Return (x, y) of the center of cell containing provided text 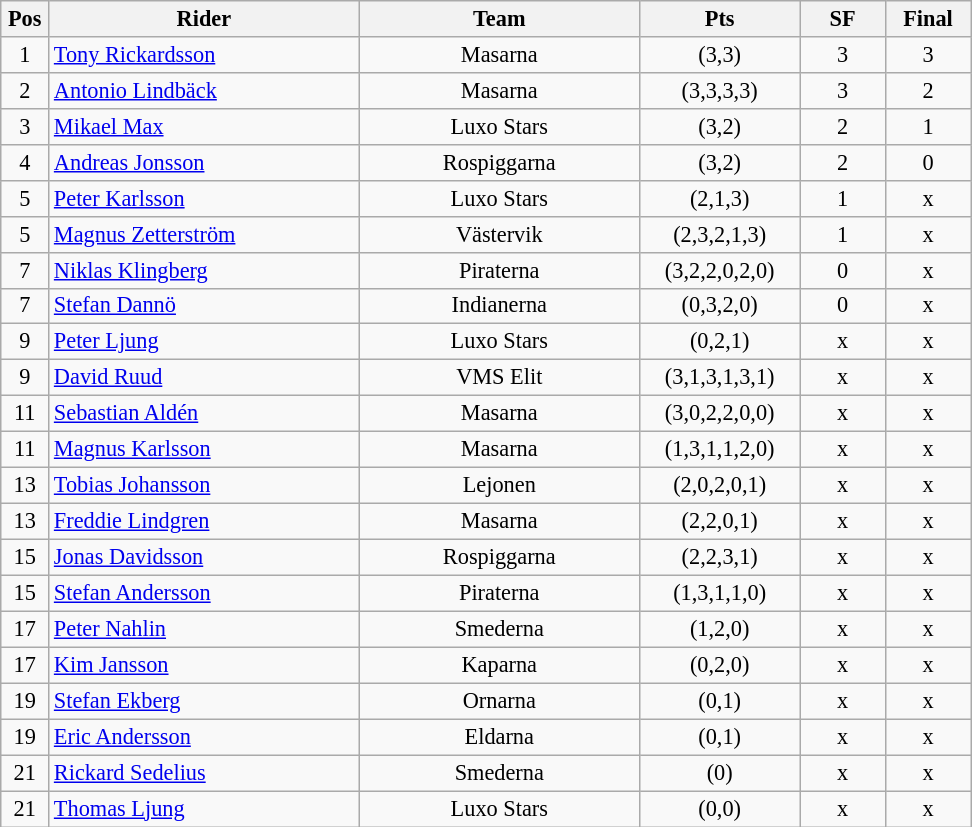
(2,0,2,0,1) (719, 485)
Rider (204, 19)
(3,0,2,2,0,0) (719, 414)
Team (499, 19)
Pos (25, 19)
Lejonen (499, 485)
Peter Ljung (204, 342)
(2,2,3,1) (719, 557)
Stefan Ekberg (204, 701)
(1,2,0) (719, 629)
4 (25, 162)
(0,0) (719, 809)
(3,3,3,3) (719, 90)
Indianerna (499, 306)
David Ruud (204, 378)
Antonio Lindbäck (204, 90)
(3,3) (719, 55)
(0,3,2,0) (719, 306)
Final (928, 19)
(3,1,3,1,3,1) (719, 378)
Kaparna (499, 665)
Niklas Klingberg (204, 270)
Eldarna (499, 737)
Andreas Jonsson (204, 162)
(1,3,1,1,0) (719, 593)
VMS Elit (499, 378)
Rickard Sedelius (204, 773)
Freddie Lindgren (204, 521)
(2,1,3) (719, 198)
(2,3,2,1,3) (719, 234)
Stefan Andersson (204, 593)
Mikael Max (204, 126)
Magnus Karlsson (204, 450)
Västervik (499, 234)
Tony Rickardsson (204, 55)
SF (842, 19)
Thomas Ljung (204, 809)
(1,3,1,1,2,0) (719, 450)
Tobias Johansson (204, 485)
(0) (719, 773)
Sebastian Aldén (204, 414)
Pts (719, 19)
(3,2,2,0,2,0) (719, 270)
(2,2,0,1) (719, 521)
(0,2,1) (719, 342)
Peter Karlsson (204, 198)
Kim Jansson (204, 665)
Ornarna (499, 701)
Stefan Dannö (204, 306)
Eric Andersson (204, 737)
Peter Nahlin (204, 629)
Jonas Davidsson (204, 557)
(0,2,0) (719, 665)
Magnus Zetterström (204, 234)
